Scan for the cell matching the given text and deliver its [X, Y] coordinate at center. 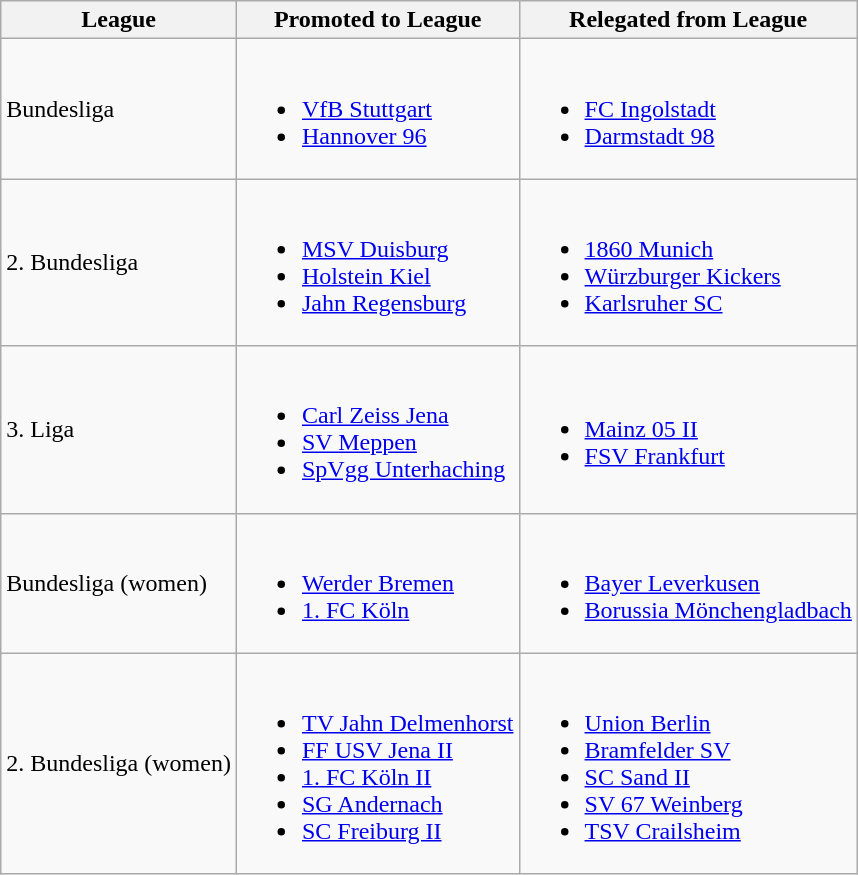
Carl Zeiss JenaSV MeppenSpVgg Unterhaching [378, 430]
Werder Bremen1. FC Köln [378, 583]
Bundesliga (women) [119, 583]
Mainz 05 IIFSV Frankfurt [688, 430]
TV Jahn DelmenhorstFF USV Jena II1. FC Köln IISG AndernachSC Freiburg II [378, 764]
2. Bundesliga (women) [119, 764]
3. Liga [119, 430]
MSV DuisburgHolstein KielJahn Regensburg [378, 262]
League [119, 20]
Bayer LeverkusenBorussia Mönchengladbach [688, 583]
Relegated from League [688, 20]
VfB StuttgartHannover 96 [378, 109]
Promoted to League [378, 20]
FC IngolstadtDarmstadt 98 [688, 109]
Bundesliga [119, 109]
2. Bundesliga [119, 262]
Union BerlinBramfelder SVSC Sand IISV 67 WeinbergTSV Crailsheim [688, 764]
1860 MunichWürzburger KickersKarlsruher SC [688, 262]
